From the cell containing the given text, extract its center point as (x, y) coordinate. 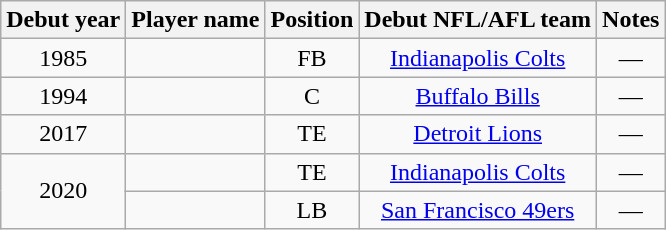
Buffalo Bills (478, 96)
1994 (64, 96)
Debut NFL/AFL team (478, 20)
LB (312, 210)
FB (312, 58)
2017 (64, 134)
Player name (196, 20)
C (312, 96)
San Francisco 49ers (478, 210)
1985 (64, 58)
Detroit Lions (478, 134)
Debut year (64, 20)
Notes (631, 20)
2020 (64, 191)
Position (312, 20)
